Pinpoint the cell where the given text exists, returning its [x, y] midpoint coordinate. 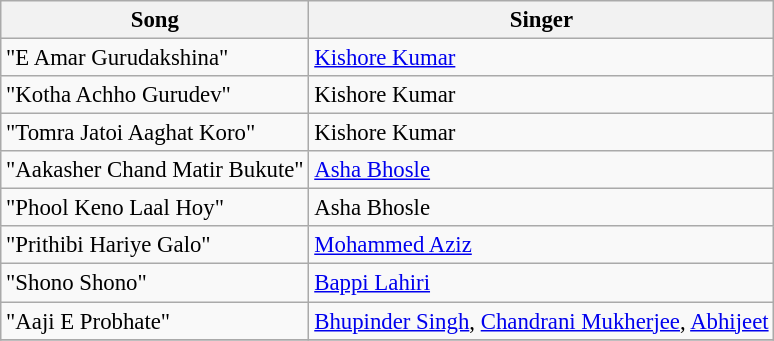
"E Amar Gurudakshina" [155, 58]
"Shono Shono" [155, 283]
Song [155, 20]
Singer [542, 20]
"Prithibi Hariye Galo" [155, 245]
"Aakasher Chand Matir Bukute" [155, 170]
Mohammed Aziz [542, 245]
"Tomra Jatoi Aaghat Koro" [155, 133]
Bappi Lahiri [542, 283]
Bhupinder Singh, Chandrani Mukherjee, Abhijeet [542, 321]
"Phool Keno Laal Hoy" [155, 208]
"Aaji E Probhate" [155, 321]
"Kotha Achho Gurudev" [155, 95]
